Detect which cell encompasses the target text, then output its (x, y) center coordinate. 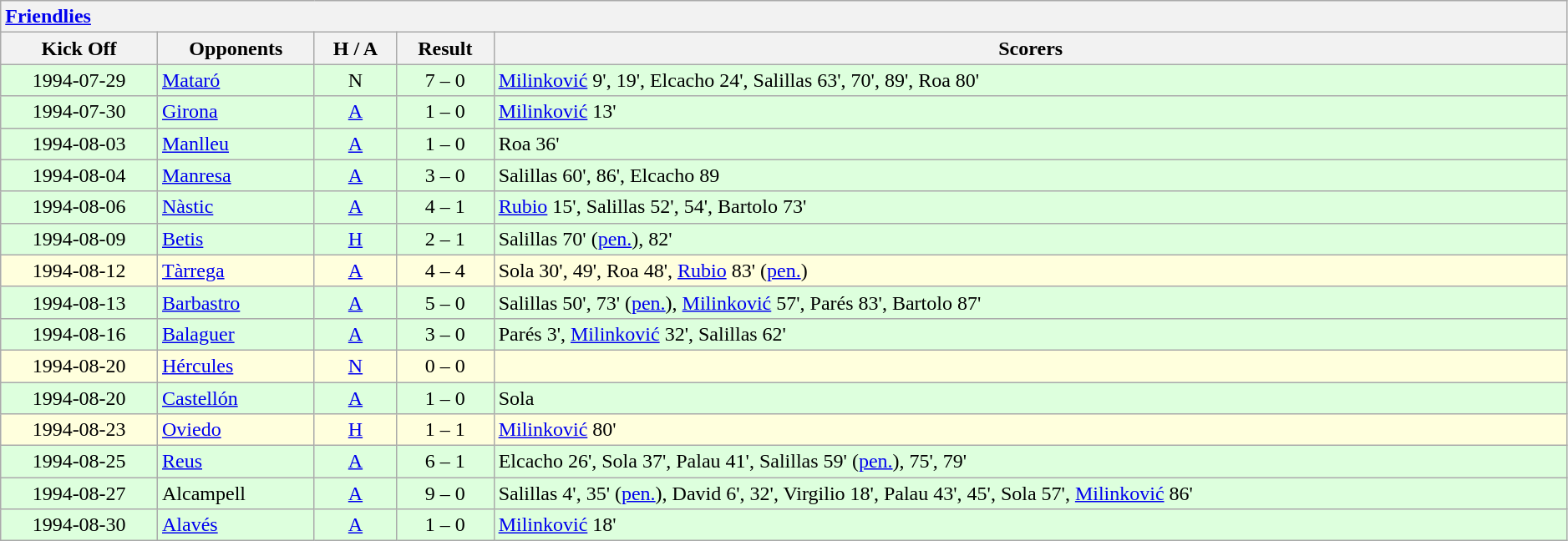
1994-08-03 (79, 144)
1994-08-13 (79, 302)
Mataró (236, 80)
1994-07-29 (79, 80)
Hércules (236, 366)
Salillas 4', 35' (pen.), David 6', 32', Virgilio 18', Palau 43', 45', Sola 57', Milinković 86' (1031, 493)
Milinković 18' (1031, 525)
5 – 0 (446, 302)
4 – 4 (446, 270)
1994-08-23 (79, 430)
Sola (1031, 398)
Milinković 13' (1031, 112)
Salillas 50', 73' (pen.), Milinković 57', Parés 83', Bartolo 87' (1031, 302)
Castellón (236, 398)
Parés 3', Milinković 32', Salillas 62' (1031, 334)
1994-08-25 (79, 462)
Reus (236, 462)
1994-07-30 (79, 112)
Balaguer (236, 334)
Kick Off (79, 48)
1994-08-06 (79, 207)
Sola 30', 49', Roa 48', Rubio 83' (pen.) (1031, 270)
Result (446, 48)
1994-08-04 (79, 175)
Opponents (236, 48)
Barbastro (236, 302)
Friendlies (784, 17)
1994-08-09 (79, 239)
1994-08-27 (79, 493)
H / A (355, 48)
9 – 0 (446, 493)
Alcampell (236, 493)
Salillas 60', 86', Elcacho 89 (1031, 175)
Salillas 70' (pen.), 82' (1031, 239)
7 – 0 (446, 80)
Girona (236, 112)
6 – 1 (446, 462)
1994-08-12 (79, 270)
Alavés (236, 525)
1 – 1 (446, 430)
1994-08-30 (79, 525)
Manlleu (236, 144)
Milinković 80' (1031, 430)
1994-08-16 (79, 334)
Betis (236, 239)
Rubio 15', Salillas 52', 54', Bartolo 73' (1031, 207)
Nàstic (236, 207)
2 – 1 (446, 239)
Elcacho 26', Sola 37', Palau 41', Salillas 59' (pen.), 75', 79' (1031, 462)
Roa 36' (1031, 144)
0 – 0 (446, 366)
Milinković 9', 19', Elcacho 24', Salillas 63', 70', 89', Roa 80' (1031, 80)
Scorers (1031, 48)
Tàrrega (236, 270)
Manresa (236, 175)
Oviedo (236, 430)
4 – 1 (446, 207)
